Detect which cell encompasses the target text, then output its [x, y] center coordinate. 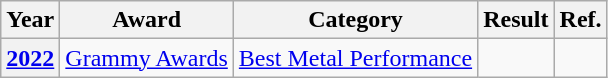
Award [147, 20]
Year [30, 20]
Grammy Awards [147, 58]
Result [516, 20]
Category [355, 20]
2022 [30, 58]
Ref. [580, 20]
Best Metal Performance [355, 58]
